Capture the cell that displays the provided text and extract its [X, Y] central coordinate. 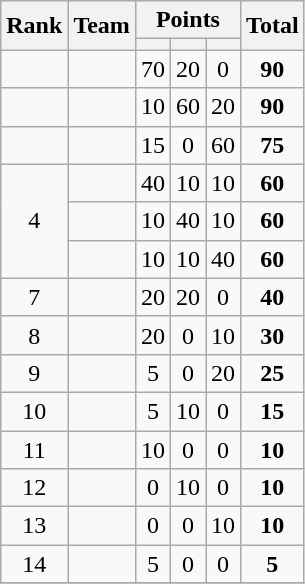
14 [34, 564]
13 [34, 526]
70 [152, 69]
25 [273, 373]
4 [34, 221]
11 [34, 449]
Team [102, 26]
75 [273, 145]
Total [273, 26]
Rank [34, 26]
12 [34, 488]
7 [34, 297]
Points [188, 20]
9 [34, 373]
30 [273, 335]
8 [34, 335]
